From the cell containing the given text, extract its center point as [x, y] coordinate. 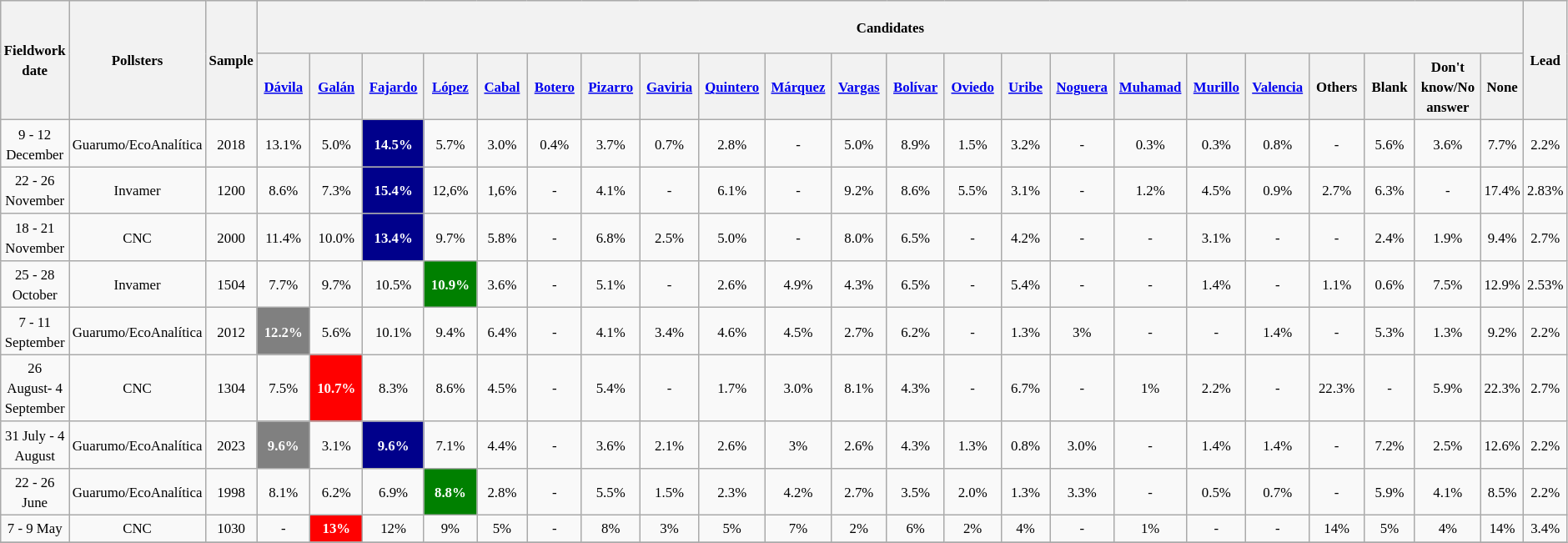
12,6% [450, 190]
5.7% [450, 143]
8.8% [450, 492]
Candidates [891, 27]
7 - 11 September [35, 331]
Gaviria [669, 87]
1.9% [1448, 238]
7.1% [450, 445]
7.3% [337, 190]
10.9% [450, 284]
6.8% [611, 238]
4.4% [502, 445]
2023 [230, 445]
7 - 9 May [35, 529]
6.7% [1026, 388]
Fajardo [394, 87]
12% [394, 529]
10.7% [337, 388]
Cabal [502, 87]
Noguera [1082, 87]
1.2% [1149, 190]
3.3% [1082, 492]
Murillo [1216, 87]
9 - 12 December [35, 143]
6% [916, 529]
2.0% [972, 492]
5.1% [611, 284]
2.3% [732, 492]
Valencia [1278, 87]
Galán [337, 87]
2000 [230, 238]
26 August- 4 September [35, 388]
Botero [554, 87]
15.4% [394, 190]
0.4% [554, 143]
Uribe [1026, 87]
8.0% [859, 238]
2.83% [1545, 190]
13.1% [284, 143]
3.7% [611, 143]
0.6% [1390, 284]
10.1% [394, 331]
1,6% [502, 190]
7.2% [1390, 445]
1.7% [732, 388]
0.5% [1216, 492]
7% [797, 529]
5.3% [1390, 331]
Blank [1390, 87]
2012 [230, 331]
8.9% [916, 143]
1304 [230, 388]
13.4% [394, 238]
6.4% [502, 331]
Pizarro [611, 87]
1998 [230, 492]
None [1502, 87]
Oviedo [972, 87]
2.4% [1390, 238]
31 July - 4 August [35, 445]
Bolívar [916, 87]
6.3% [1390, 190]
8.5% [1502, 492]
Don't know/No answer [1448, 87]
10.5% [394, 284]
Márquez [797, 87]
Muhamad [1149, 87]
22 - 26 June [35, 492]
11.4% [284, 238]
8% [611, 529]
6.9% [394, 492]
6.1% [732, 190]
Pollsters [138, 60]
Lead [1545, 60]
8.3% [394, 388]
1.1% [1337, 284]
2.1% [669, 445]
22 - 26 November [35, 190]
9% [450, 529]
12.6% [1502, 445]
0.9% [1278, 190]
Vargas [859, 87]
12.2% [284, 331]
Quintero [732, 87]
1030 [230, 529]
4.9% [797, 284]
4.6% [732, 331]
López [450, 87]
13% [337, 529]
Others [1337, 87]
17.4% [1502, 190]
25 - 28 October [35, 284]
2018 [230, 143]
2.53% [1545, 284]
Dávila [284, 87]
1200 [230, 190]
Sample [230, 60]
5.8% [502, 238]
Fieldwork date [35, 60]
14.5% [394, 143]
12.9% [1502, 284]
1504 [230, 284]
10.0% [337, 238]
3.5% [916, 492]
18 - 21 November [35, 238]
3.2% [1026, 143]
